Return (X, Y) of the center of cell containing provided text 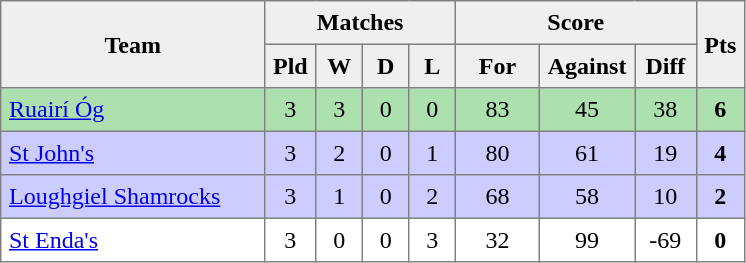
For (497, 66)
32 (497, 240)
Pts (720, 44)
6 (720, 110)
L (432, 66)
68 (497, 197)
Diff (666, 66)
99 (586, 240)
19 (666, 153)
D (385, 66)
61 (586, 153)
St Enda's (133, 240)
Ruairí Óg (133, 110)
Team (133, 44)
Loughgiel Shamrocks (133, 197)
Matches (360, 23)
45 (586, 110)
-69 (666, 240)
38 (666, 110)
83 (497, 110)
80 (497, 153)
W (339, 66)
St John's (133, 153)
Against (586, 66)
Score (576, 23)
4 (720, 153)
10 (666, 197)
Pld (290, 66)
58 (586, 197)
